Search for the cell housing the specified text and yield its (x, y) center coordinate. 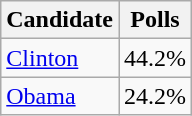
24.2% (154, 96)
44.2% (154, 58)
Clinton (60, 58)
Candidate (60, 20)
Polls (154, 20)
Obama (60, 96)
